Identify which cell holds the provided text, then report its (x, y) central coordinate. 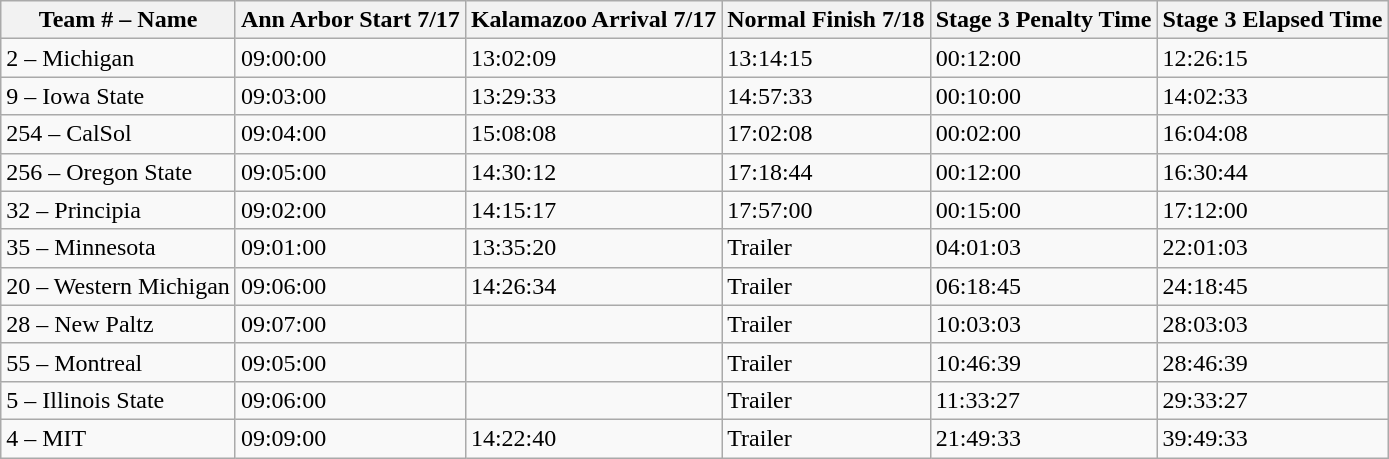
20 – Western Michigan (118, 286)
14:15:17 (593, 210)
28:46:39 (1272, 362)
09:09:00 (350, 438)
Stage 3 Penalty Time (1044, 20)
Ann Arbor Start 7/17 (350, 20)
4 – MIT (118, 438)
16:04:08 (1272, 134)
28 – New Paltz (118, 324)
2 – Michigan (118, 58)
256 – Oregon State (118, 172)
00:10:00 (1044, 96)
00:02:00 (1044, 134)
13:35:20 (593, 248)
55 – Montreal (118, 362)
10:03:03 (1044, 324)
14:22:40 (593, 438)
09:04:00 (350, 134)
14:02:33 (1272, 96)
09:01:00 (350, 248)
13:02:09 (593, 58)
09:03:00 (350, 96)
14:30:12 (593, 172)
16:30:44 (1272, 172)
Team # – Name (118, 20)
17:02:08 (826, 134)
254 – CalSol (118, 134)
5 – Illinois State (118, 400)
35 – Minnesota (118, 248)
Kalamazoo Arrival 7/17 (593, 20)
14:26:34 (593, 286)
21:49:33 (1044, 438)
09:00:00 (350, 58)
06:18:45 (1044, 286)
39:49:33 (1272, 438)
09:02:00 (350, 210)
12:26:15 (1272, 58)
9 – Iowa State (118, 96)
Stage 3 Elapsed Time (1272, 20)
28:03:03 (1272, 324)
24:18:45 (1272, 286)
32 – Principia (118, 210)
13:14:15 (826, 58)
22:01:03 (1272, 248)
09:07:00 (350, 324)
14:57:33 (826, 96)
29:33:27 (1272, 400)
15:08:08 (593, 134)
17:12:00 (1272, 210)
13:29:33 (593, 96)
17:57:00 (826, 210)
04:01:03 (1044, 248)
10:46:39 (1044, 362)
00:15:00 (1044, 210)
17:18:44 (826, 172)
11:33:27 (1044, 400)
Normal Finish 7/18 (826, 20)
